Pinpoint the cell where the given text exists, returning its [x, y] midpoint coordinate. 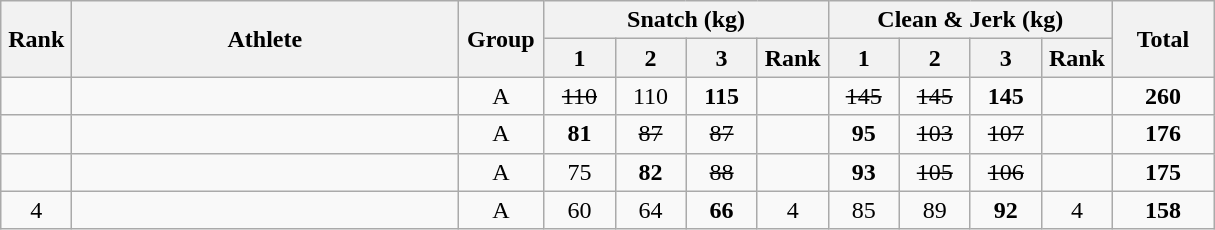
175 [1162, 172]
158 [1162, 210]
82 [650, 172]
92 [1006, 210]
66 [722, 210]
Group [501, 39]
115 [722, 96]
260 [1162, 96]
176 [1162, 134]
89 [934, 210]
Snatch (kg) [686, 20]
107 [1006, 134]
60 [580, 210]
105 [934, 172]
103 [934, 134]
64 [650, 210]
75 [580, 172]
81 [580, 134]
93 [864, 172]
95 [864, 134]
88 [722, 172]
Athlete [265, 39]
Clean & Jerk (kg) [970, 20]
Total [1162, 39]
106 [1006, 172]
85 [864, 210]
